Search for the cell housing the specified text and yield its (x, y) center coordinate. 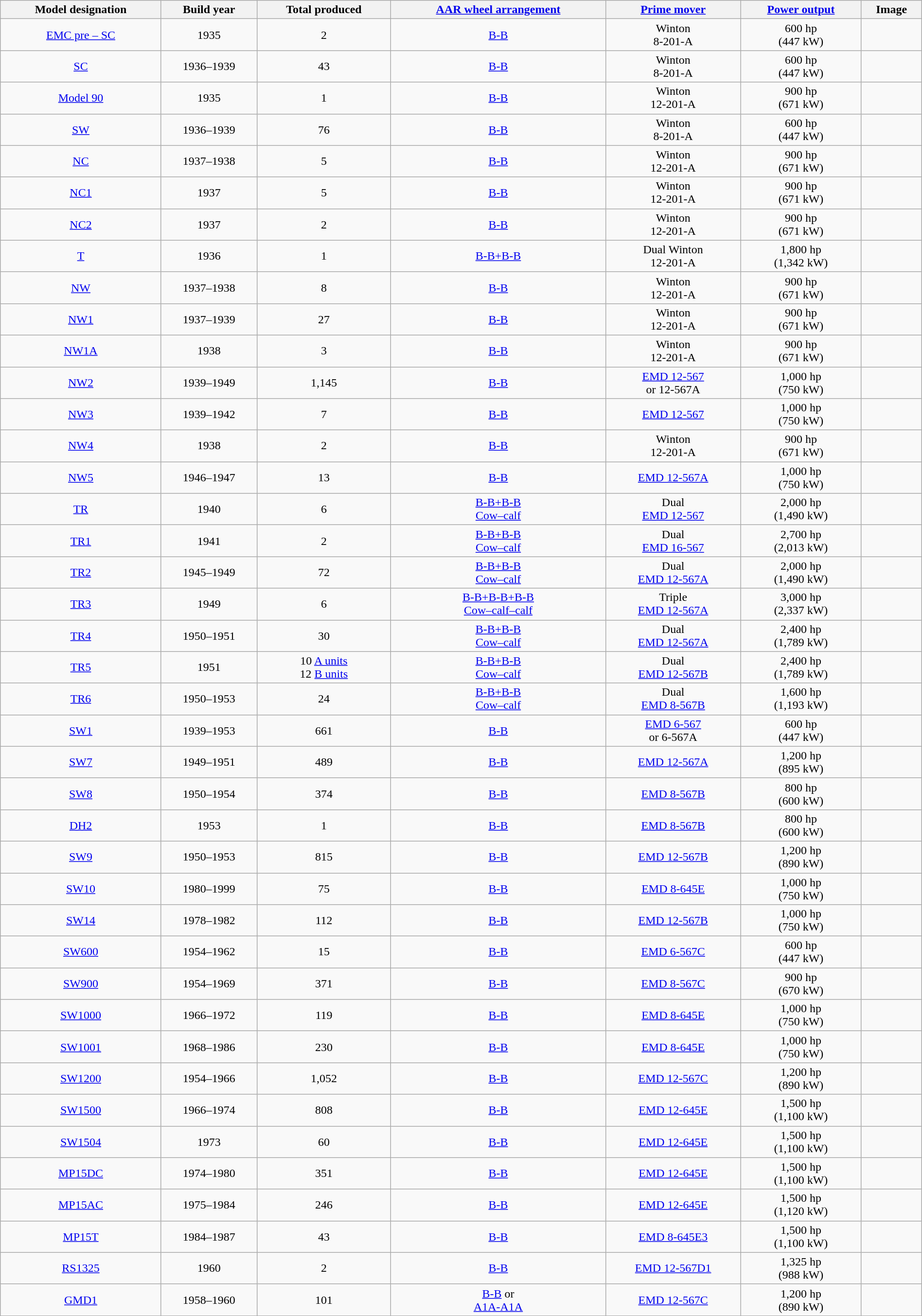
SW10 (81, 889)
15 (324, 952)
GMD1 (81, 1300)
1953 (209, 825)
1940 (209, 509)
230 (324, 1047)
3,000 hp(2,337 kW) (801, 604)
NW5 (81, 477)
815 (324, 857)
Total produced (324, 10)
MP15AC (81, 1205)
900 hp(670 kW) (801, 984)
1950–1954 (209, 793)
1949–1951 (209, 762)
1960 (209, 1268)
B-B orA1A-A1A (498, 1300)
24 (324, 699)
1,145 (324, 382)
1939–1942 (209, 414)
SW1000 (81, 1015)
10 A units12 B units (324, 667)
Power output (801, 10)
2,700 hp(2,013 kW) (801, 541)
1950–1951 (209, 636)
SW1 (81, 730)
TR3 (81, 604)
SW9 (81, 857)
374 (324, 793)
72 (324, 573)
1968–1986 (209, 1047)
1946–1947 (209, 477)
1949 (209, 604)
TR4 (81, 636)
NC1 (81, 193)
75 (324, 889)
371 (324, 984)
1939–1949 (209, 382)
27 (324, 319)
119 (324, 1015)
1941 (209, 541)
60 (324, 1141)
TripleEMD 12-567A (673, 604)
MP15DC (81, 1174)
EMD 12-567 (673, 414)
1973 (209, 1141)
1,200 hp(895 kW) (801, 762)
Prime mover (673, 10)
B-B+B-B (498, 256)
1975–1984 (209, 1205)
Model designation (81, 10)
661 (324, 730)
NC2 (81, 225)
3 (324, 351)
SW8 (81, 793)
SW7 (81, 762)
NW3 (81, 414)
808 (324, 1110)
SW14 (81, 921)
SW600 (81, 952)
SW1001 (81, 1047)
AAR wheel arrangement (498, 10)
1966–1972 (209, 1015)
EMD 12-567D1 (673, 1268)
EMD 8-567C (673, 984)
T (81, 256)
RS1325 (81, 1268)
SW (81, 129)
489 (324, 762)
SW1200 (81, 1078)
1936 (209, 256)
NW4 (81, 446)
246 (324, 1205)
1,800 hp(1,342 kW) (801, 256)
1958–1960 (209, 1300)
SC (81, 66)
351 (324, 1174)
Dual Winton12-201-A (673, 256)
NW1A (81, 351)
DualEMD 12-567B (673, 667)
1984–1987 (209, 1237)
7 (324, 414)
1974–1980 (209, 1174)
1,000 hp (750 kW) (801, 1015)
DualEMD 16-567 (673, 541)
1939–1953 (209, 730)
SW1500 (81, 1110)
1954–1962 (209, 952)
TR2 (81, 573)
1978–1982 (209, 921)
DualEMD 12-567 (673, 509)
NW1 (81, 319)
B-B+B-B+B-BCow–calf–calf (498, 604)
NW2 (81, 382)
1,500 hp(1,120 kW) (801, 1205)
EMD 12-567or 12-567A (673, 382)
1951 (209, 667)
1945–1949 (209, 573)
13 (324, 477)
TR (81, 509)
SW1504 (81, 1141)
8 (324, 288)
1,052 (324, 1078)
Build year (209, 10)
1954–1966 (209, 1078)
DualEMD 8-567B (673, 699)
101 (324, 1300)
TR6 (81, 699)
Model 90 (81, 98)
TR5 (81, 667)
1,325 hp(988 kW) (801, 1268)
EMC pre – SC (81, 35)
1937–1939 (209, 319)
1954–1969 (209, 984)
112 (324, 921)
NW (81, 288)
30 (324, 636)
EMD 6-567or 6-567A (673, 730)
NC (81, 161)
MP15T (81, 1237)
SW900 (81, 984)
Image (891, 10)
TR1 (81, 541)
1,600 hp(1,193 kW) (801, 699)
76 (324, 129)
EMD 6-567C (673, 952)
1966–1974 (209, 1110)
DH2 (81, 825)
1980–1999 (209, 889)
EMD 8-645E3 (673, 1237)
